Determine the [x, y] coordinate at the center of the cell enclosing the given text.  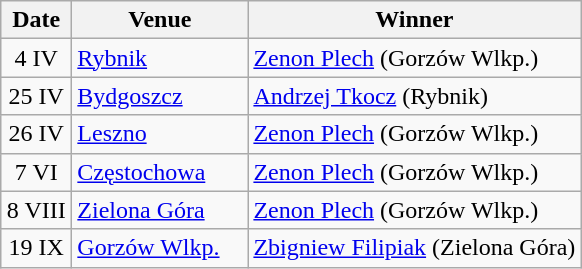
Bydgoszcz [160, 96]
Zbigniew Filipiak (Zielona Góra) [414, 248]
19 IX [36, 248]
Winner [414, 20]
7 VI [36, 172]
Date [36, 20]
Gorzów Wlkp. [160, 248]
Venue [160, 20]
Rybnik [160, 58]
Andrzej Tkocz (Rybnik) [414, 96]
Leszno [160, 134]
26 IV [36, 134]
25 IV [36, 96]
Zielona Góra [160, 210]
4 IV [36, 58]
Częstochowa [160, 172]
8 VIII [36, 210]
